For the text-containing cell, return its midpoint in (x, y) coordinate format. 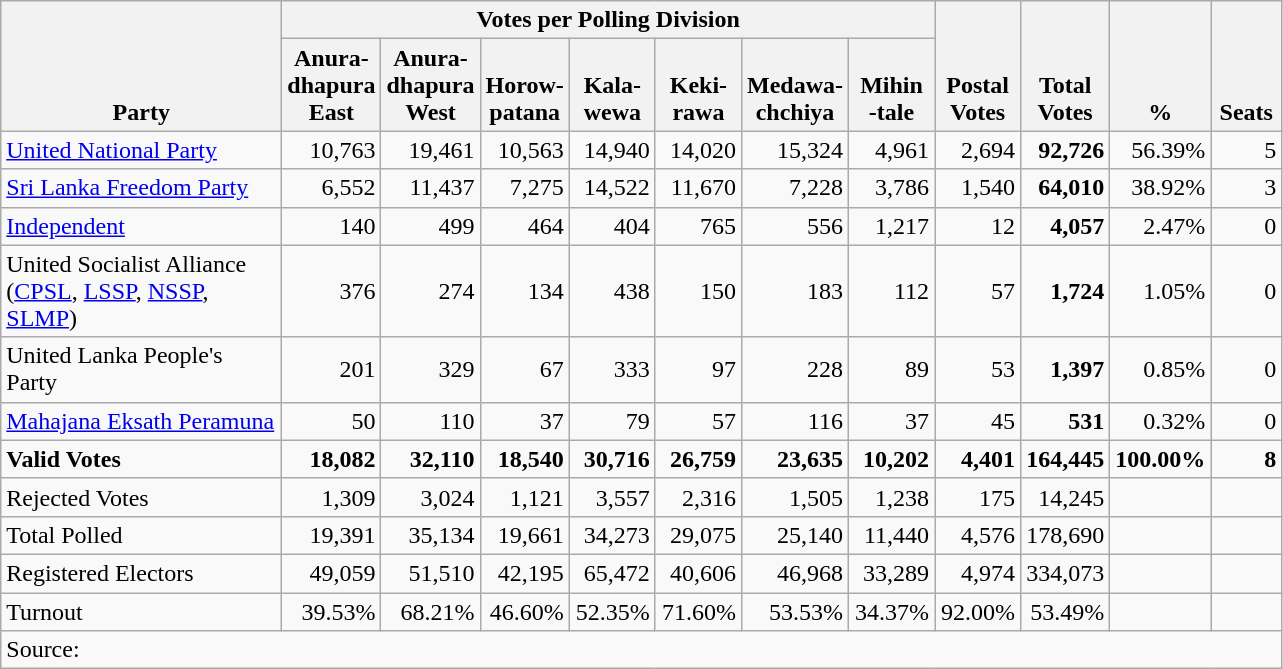
Source: (642, 650)
140 (332, 226)
4,974 (978, 573)
39.53% (332, 611)
53.53% (794, 611)
1,309 (332, 497)
556 (794, 226)
45 (978, 421)
52.35% (612, 611)
49,059 (332, 573)
23,635 (794, 459)
Total Votes (1066, 66)
Sri Lanka Freedom Party (142, 188)
51,510 (430, 573)
2,694 (978, 150)
92.00% (978, 611)
50 (332, 421)
333 (612, 370)
Mahajana Eksath Peramuna (142, 421)
464 (524, 226)
Party (142, 66)
Horow-patana (524, 85)
531 (1066, 421)
201 (332, 370)
3 (1246, 188)
4,057 (1066, 226)
Rejected Votes (142, 497)
67 (524, 370)
274 (430, 291)
97 (698, 370)
Kala-wewa (612, 85)
100.00% (1160, 459)
1,505 (794, 497)
Total Polled (142, 535)
PostalVotes (978, 66)
4,401 (978, 459)
329 (430, 370)
183 (794, 291)
33,289 (891, 573)
71.60% (698, 611)
438 (612, 291)
26,759 (698, 459)
Anura-dhapuraWest (430, 85)
68.21% (430, 611)
34.37% (891, 611)
228 (794, 370)
1,217 (891, 226)
38.92% (1160, 188)
175 (978, 497)
14,522 (612, 188)
Anura-dhapuraEast (332, 85)
Keki-rawa (698, 85)
18,082 (332, 459)
112 (891, 291)
19,661 (524, 535)
11,440 (891, 535)
3,557 (612, 497)
1.05% (1160, 291)
Mihin-tale (891, 85)
42,195 (524, 573)
Turnout (142, 611)
Valid Votes (142, 459)
40,606 (698, 573)
6,552 (332, 188)
134 (524, 291)
11,437 (430, 188)
19,391 (332, 535)
79 (612, 421)
1,121 (524, 497)
56.39% (1160, 150)
3,786 (891, 188)
34,273 (612, 535)
64,010 (1066, 188)
2.47% (1160, 226)
14,020 (698, 150)
1,724 (1066, 291)
United National Party (142, 150)
0.85% (1160, 370)
4,961 (891, 150)
178,690 (1066, 535)
32,110 (430, 459)
7,275 (524, 188)
1,238 (891, 497)
30,716 (612, 459)
Independent (142, 226)
4,576 (978, 535)
35,134 (430, 535)
18,540 (524, 459)
7,228 (794, 188)
765 (698, 226)
3,024 (430, 497)
65,472 (612, 573)
United Lanka People's Party (142, 370)
376 (332, 291)
10,202 (891, 459)
Medawa-chchiya (794, 85)
1,540 (978, 188)
19,461 (430, 150)
United Socialist Alliance(CPSL, LSSP, NSSP, SLMP) (142, 291)
Registered Electors (142, 573)
150 (698, 291)
110 (430, 421)
Seats (1246, 66)
46.60% (524, 611)
25,140 (794, 535)
499 (430, 226)
29,075 (698, 535)
46,968 (794, 573)
14,940 (612, 150)
5 (1246, 150)
53 (978, 370)
92,726 (1066, 150)
404 (612, 226)
334,073 (1066, 573)
12 (978, 226)
53.49% (1066, 611)
14,245 (1066, 497)
0.32% (1160, 421)
89 (891, 370)
164,445 (1066, 459)
10,763 (332, 150)
10,563 (524, 150)
8 (1246, 459)
Votes per Polling Division (608, 20)
1,397 (1066, 370)
15,324 (794, 150)
11,670 (698, 188)
% (1160, 66)
116 (794, 421)
2,316 (698, 497)
